Capture the cell that displays the provided text and extract its (x, y) central coordinate. 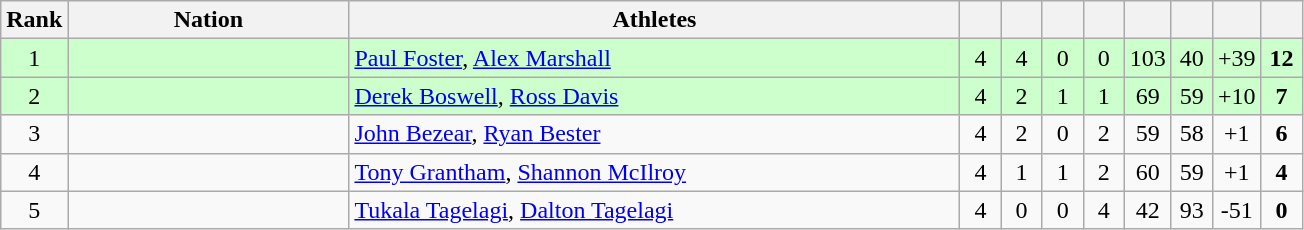
+39 (1236, 58)
Derek Boswell, Ross Davis (654, 96)
Athletes (654, 20)
103 (1148, 58)
7 (1282, 96)
6 (1282, 134)
Nation (208, 20)
Tukala Tagelagi, Dalton Tagelagi (654, 210)
-51 (1236, 210)
3 (34, 134)
42 (1148, 210)
5 (34, 210)
John Bezear, Ryan Bester (654, 134)
Rank (34, 20)
69 (1148, 96)
Tony Grantham, Shannon McIlroy (654, 172)
58 (1192, 134)
60 (1148, 172)
+10 (1236, 96)
40 (1192, 58)
12 (1282, 58)
Paul Foster, Alex Marshall (654, 58)
93 (1192, 210)
